From the cell containing the given text, extract its center point as (x, y) coordinate. 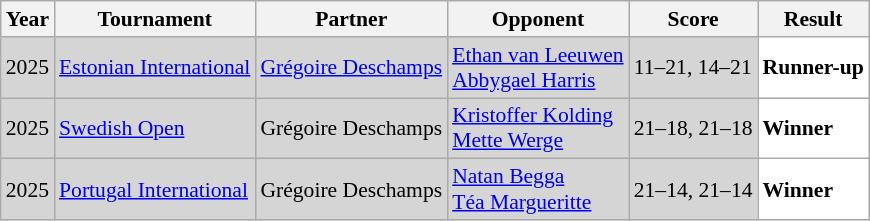
Year (28, 19)
Natan Begga Téa Margueritte (538, 190)
Portugal International (154, 190)
21–18, 21–18 (694, 128)
Tournament (154, 19)
Result (814, 19)
Ethan van Leeuwen Abbygael Harris (538, 68)
Runner-up (814, 68)
Opponent (538, 19)
Partner (351, 19)
Estonian International (154, 68)
11–21, 14–21 (694, 68)
Swedish Open (154, 128)
Kristoffer Kolding Mette Werge (538, 128)
Score (694, 19)
21–14, 21–14 (694, 190)
